Scan for the cell matching the given text and deliver its [x, y] coordinate at center. 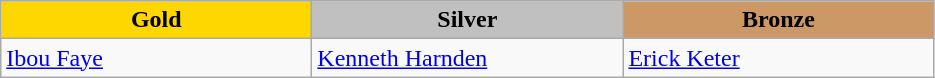
Bronze [778, 20]
Ibou Faye [156, 58]
Kenneth Harnden [468, 58]
Gold [156, 20]
Erick Keter [778, 58]
Silver [468, 20]
